Search for the cell housing the specified text and yield its (X, Y) center coordinate. 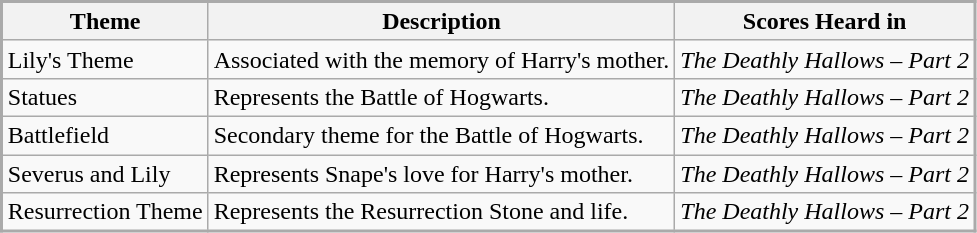
Severus and Lily (106, 173)
Scores Heard in (825, 22)
Statues (106, 97)
Description (442, 22)
Battlefield (106, 135)
Associated with the memory of Harry's mother. (442, 59)
Secondary theme for the Battle of Hogwarts. (442, 135)
Represents Snape's love for Harry's mother. (442, 173)
Theme (106, 22)
Represents the Resurrection Stone and life. (442, 212)
Represents the Battle of Hogwarts. (442, 97)
Lily's Theme (106, 59)
Resurrection Theme (106, 212)
